Scan for the cell matching the given text and deliver its (x, y) coordinate at center. 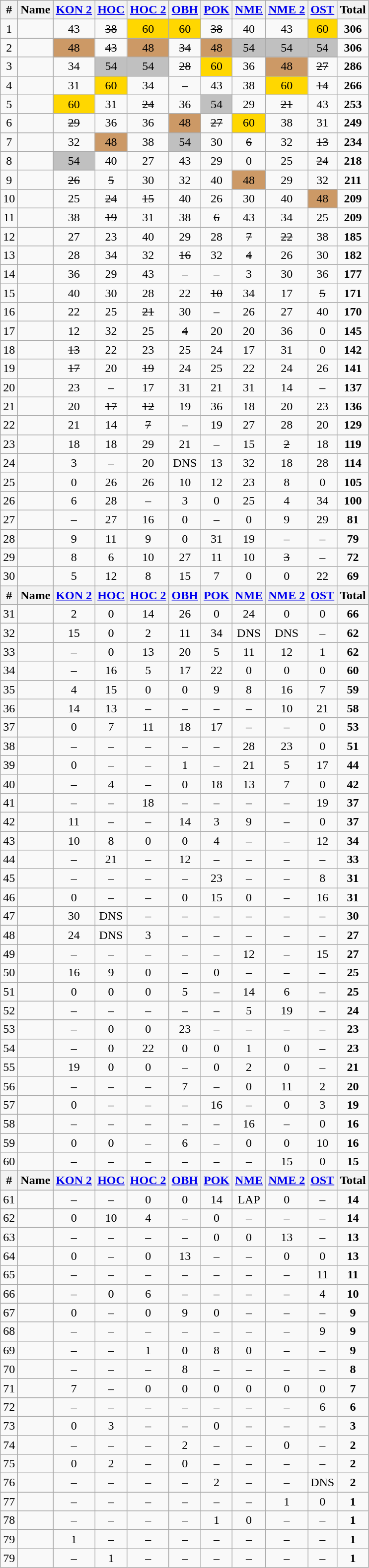
119 (353, 444)
70 (9, 1369)
47 (9, 916)
266 (353, 85)
142 (353, 350)
77 (9, 1502)
136 (353, 406)
67 (9, 1313)
170 (353, 312)
145 (353, 331)
114 (353, 463)
68 (9, 1331)
286 (353, 66)
57 (9, 1105)
218 (353, 161)
100 (353, 501)
55 (9, 1067)
182 (353, 255)
46 (9, 897)
49 (9, 954)
171 (353, 293)
81 (353, 519)
52 (9, 1010)
39 (9, 765)
61 (9, 1199)
73 (9, 1426)
LAP (249, 1199)
78 (9, 1520)
35 (9, 690)
253 (353, 104)
211 (353, 180)
56 (9, 1086)
105 (353, 482)
177 (353, 274)
63 (9, 1237)
234 (353, 142)
71 (9, 1388)
41 (9, 803)
50 (9, 973)
249 (353, 123)
74 (9, 1445)
129 (353, 425)
65 (9, 1275)
76 (9, 1483)
75 (9, 1464)
185 (353, 237)
141 (353, 369)
64 (9, 1256)
45 (9, 878)
137 (353, 387)
